Return (x, y) of the center of cell containing provided text 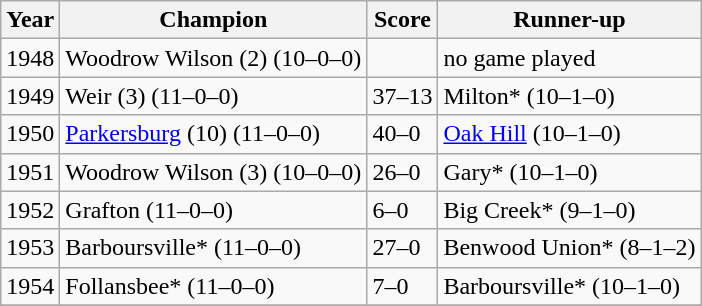
Grafton (11–0–0) (214, 210)
Woodrow Wilson (3) (10–0–0) (214, 172)
Champion (214, 20)
Runner-up (570, 20)
Oak Hill (10–1–0) (570, 134)
Score (402, 20)
40–0 (402, 134)
1953 (30, 248)
Weir (3) (11–0–0) (214, 96)
6–0 (402, 210)
Gary* (10–1–0) (570, 172)
1952 (30, 210)
Parkersburg (10) (11–0–0) (214, 134)
Year (30, 20)
Big Creek* (9–1–0) (570, 210)
Benwood Union* (8–1–2) (570, 248)
37–13 (402, 96)
26–0 (402, 172)
Barboursville* (10–1–0) (570, 286)
1954 (30, 286)
Follansbee* (11–0–0) (214, 286)
Milton* (10–1–0) (570, 96)
27–0 (402, 248)
Barboursville* (11–0–0) (214, 248)
1951 (30, 172)
1950 (30, 134)
1948 (30, 58)
7–0 (402, 286)
Woodrow Wilson (2) (10–0–0) (214, 58)
1949 (30, 96)
no game played (570, 58)
